Identify which cell holds the provided text, then report its [X, Y] central coordinate. 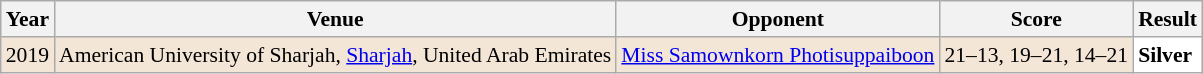
American University of Sharjah, Sharjah, United Arab Emirates [335, 55]
Opponent [778, 19]
21–13, 19–21, 14–21 [1036, 55]
Year [28, 19]
Miss Samownkorn Photisuppaiboon [778, 55]
2019 [28, 55]
Result [1168, 19]
Venue [335, 19]
Score [1036, 19]
Silver [1168, 55]
